Scan for the cell matching the given text and deliver its (X, Y) coordinate at center. 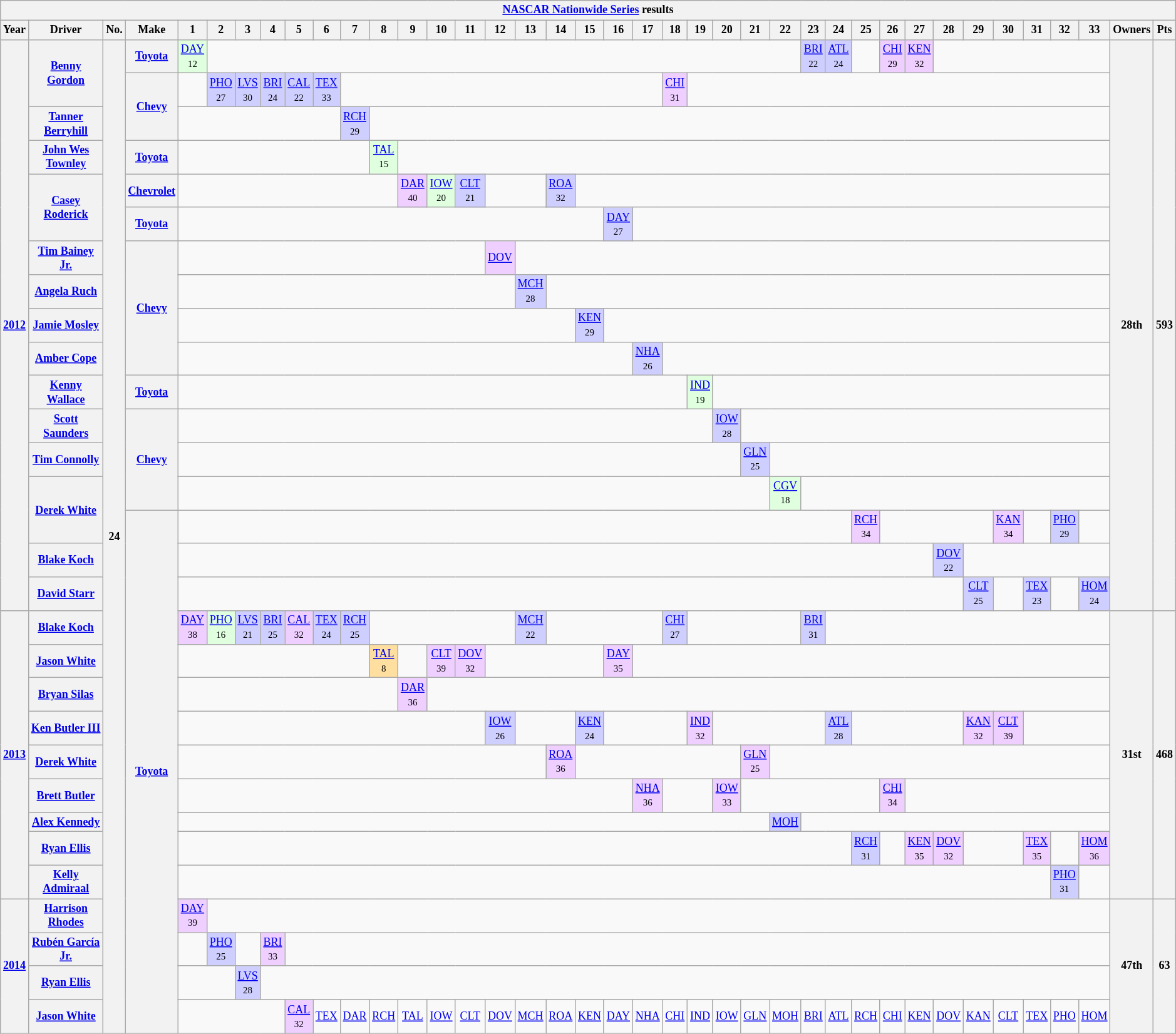
ROA36 (561, 762)
Benny Gordon (65, 73)
DOV22 (949, 560)
TAL8 (384, 661)
Kelly Admiraal (65, 882)
DAY (618, 1016)
BRI24 (273, 90)
DAY27 (618, 224)
MCH (530, 1016)
TEX23 (1037, 594)
IOW26 (500, 729)
2013 (15, 755)
6 (327, 30)
14 (561, 30)
19 (700, 30)
17 (647, 30)
ATL28 (838, 729)
IND19 (700, 392)
HOM24 (1095, 594)
MCH28 (530, 292)
Chevrolet (152, 191)
HOM36 (1095, 849)
47th (1132, 966)
Amber Cope (65, 359)
Casey Roderick (65, 208)
2 (220, 30)
BRI25 (273, 628)
IOW33 (726, 796)
LVS21 (248, 628)
12 (500, 30)
Jamie Mosley (65, 325)
Scott Saunders (65, 426)
Harrison Rhodes (65, 916)
BRI33 (273, 950)
MCH22 (530, 628)
27 (919, 30)
7 (354, 30)
DAR (354, 1016)
Bryan Silas (65, 695)
Rubén García Jr. (65, 950)
23 (813, 30)
28 (949, 30)
Ken Butler III (65, 729)
2012 (15, 325)
DAY12 (192, 56)
RCH31 (866, 849)
30 (1008, 30)
IND (700, 1016)
ATL24 (838, 56)
IOW28 (726, 426)
KEN35 (919, 849)
RCH25 (354, 628)
PHO25 (220, 950)
IOW20 (441, 191)
DAR40 (413, 191)
22 (785, 30)
TEX24 (327, 628)
25 (866, 30)
IND32 (700, 729)
CAL22 (299, 90)
CHI27 (675, 628)
31 (1037, 30)
CGV18 (785, 493)
5 (299, 30)
Make (152, 30)
Angela Ruch (65, 292)
ROA32 (561, 191)
15 (590, 30)
11 (470, 30)
DAY38 (192, 628)
No. (114, 30)
33 (1095, 30)
ROA (561, 1016)
TAL15 (384, 157)
BRI31 (813, 628)
468 (1165, 755)
32 (1065, 30)
Pts (1165, 30)
PHO29 (1065, 526)
13 (530, 30)
TEX33 (327, 90)
NHA (647, 1016)
TAL (413, 1016)
31st (1132, 755)
Alex Kennedy (65, 822)
CHI34 (892, 796)
DAY39 (192, 916)
28th (1132, 325)
CLT21 (470, 191)
CLT25 (979, 594)
PHO16 (220, 628)
29 (979, 30)
KAN34 (1008, 526)
2014 (15, 966)
KAN (979, 1016)
593 (1165, 325)
63 (1165, 966)
KAN32 (979, 729)
RCH29 (354, 123)
NASCAR Nationwide Series results (588, 10)
20 (726, 30)
Tim Bainey Jr. (65, 258)
DAR36 (413, 695)
Driver (65, 30)
21 (755, 30)
ATL (838, 1016)
HOM (1095, 1016)
Tim Connolly (65, 459)
PHO31 (1065, 882)
RCH34 (866, 526)
PHO27 (220, 90)
TEX35 (1037, 849)
BRI (813, 1016)
John Wes Townley (65, 157)
David Starr (65, 594)
NHA26 (647, 359)
GLN (755, 1016)
KEN29 (590, 325)
4 (273, 30)
CHI31 (675, 90)
PHO (1065, 1016)
Kenny Wallace (65, 392)
26 (892, 30)
DAY35 (618, 661)
16 (618, 30)
KEN32 (919, 56)
Year (15, 30)
Tanner Berryhill (65, 123)
BRI22 (813, 56)
1 (192, 30)
9 (413, 30)
NHA36 (647, 796)
10 (441, 30)
Brett Butler (65, 796)
8 (384, 30)
3 (248, 30)
Owners (1132, 30)
KEN24 (590, 729)
CHI29 (892, 56)
LVS30 (248, 90)
LVS28 (248, 983)
18 (675, 30)
